Return the (X, Y) coordinate for the center point of the cell that contains the specified text.  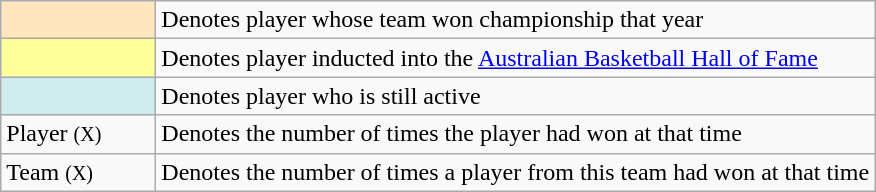
Denotes the number of times a player from this team had won at that time (516, 172)
Team (X) (78, 172)
Denotes player whose team won championship that year (516, 20)
Denotes the number of times the player had won at that time (516, 134)
Player (X) (78, 134)
Denotes player inducted into the Australian Basketball Hall of Fame (516, 58)
Denotes player who is still active (516, 96)
